Output the [x, y] coordinate of the center of the cell containing the given text.  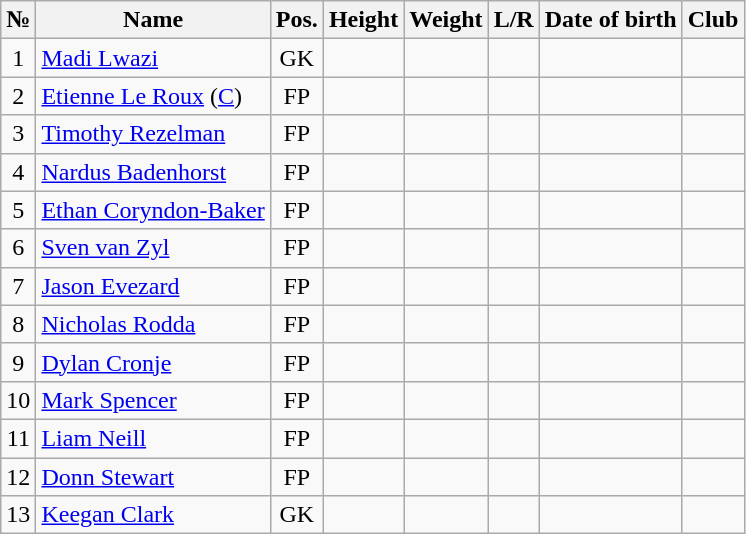
10 [18, 400]
Nardus Badenhorst [153, 172]
Nicholas Rodda [153, 324]
Weight [446, 20]
3 [18, 134]
7 [18, 286]
Donn Stewart [153, 477]
6 [18, 248]
Madi Lwazi [153, 58]
11 [18, 438]
Ethan Coryndon-Baker [153, 210]
Keegan Clark [153, 515]
8 [18, 324]
L/R [514, 20]
4 [18, 172]
Sven van Zyl [153, 248]
Mark Spencer [153, 400]
9 [18, 362]
Name [153, 20]
5 [18, 210]
Date of birth [610, 20]
Jason Evezard [153, 286]
Pos. [296, 20]
Club [713, 20]
Timothy Rezelman [153, 134]
12 [18, 477]
1 [18, 58]
Liam Neill [153, 438]
13 [18, 515]
Dylan Cronje [153, 362]
Etienne Le Roux (C) [153, 96]
Height [363, 20]
№ [18, 20]
2 [18, 96]
